Extract the (x, y) coordinate from the center of the cell holding the provided text.  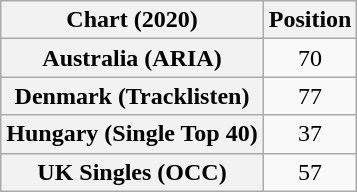
UK Singles (OCC) (132, 172)
57 (310, 172)
37 (310, 134)
Position (310, 20)
77 (310, 96)
Hungary (Single Top 40) (132, 134)
Denmark (Tracklisten) (132, 96)
70 (310, 58)
Australia (ARIA) (132, 58)
Chart (2020) (132, 20)
